For the text-containing cell, return its midpoint in [x, y] coordinate format. 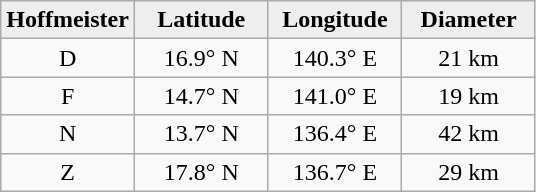
Longitude [335, 20]
D [68, 58]
Z [68, 172]
136.7° E [335, 172]
29 km [469, 172]
F [68, 96]
14.7° N [201, 96]
Hoffmeister [68, 20]
21 km [469, 58]
140.3° E [335, 58]
N [68, 134]
16.9° N [201, 58]
17.8° N [201, 172]
Diameter [469, 20]
19 km [469, 96]
136.4° E [335, 134]
42 km [469, 134]
13.7° N [201, 134]
141.0° E [335, 96]
Latitude [201, 20]
